From the cell containing the given text, extract its center point as [X, Y] coordinate. 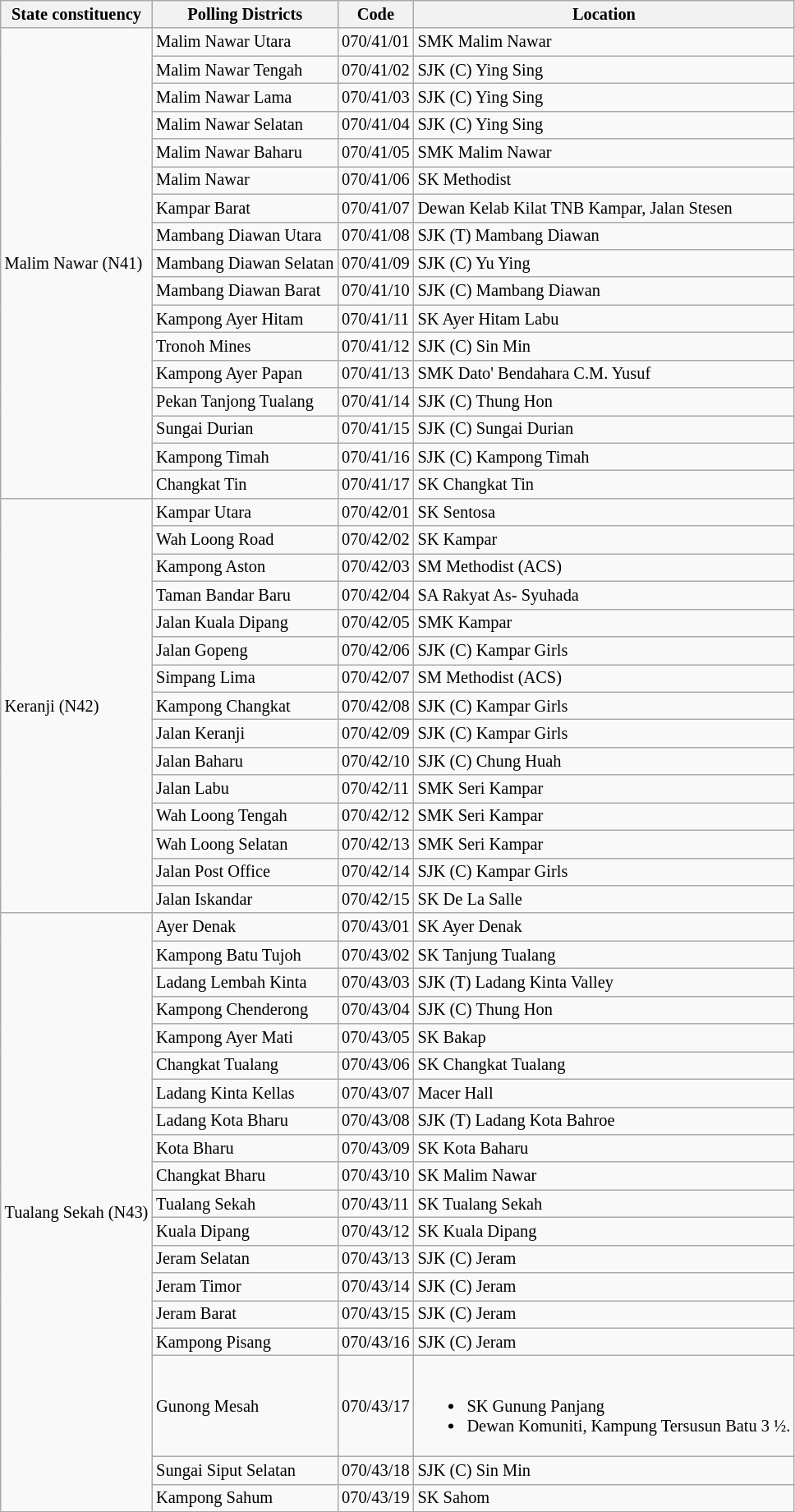
070/43/07 [375, 1093]
State constituency [76, 14]
Mambang Diawan Barat [245, 291]
SJK (C) Sungai Durian [604, 429]
SK Malim Nawar [604, 1176]
070/42/12 [375, 816]
Location [604, 14]
SJK (C) Chung Huah [604, 761]
SJK (T) Mambang Diawan [604, 236]
070/43/06 [375, 1065]
070/43/13 [375, 1259]
Sungai Siput Selatan [245, 1470]
070/42/04 [375, 595]
070/41/02 [375, 70]
SK Ayer Hitam Labu [604, 319]
Jalan Keranji [245, 733]
070/43/14 [375, 1287]
Tronoh Mines [245, 346]
070/41/08 [375, 236]
Kampar Barat [245, 208]
SK Bakap [604, 1038]
070/43/05 [375, 1038]
070/41/13 [375, 374]
Changkat Tin [245, 484]
Malim Nawar [245, 180]
Tualang Sekah (N43) [76, 1212]
070/41/06 [375, 180]
SJK (T) Ladang Kota Bahroe [604, 1121]
Malim Nawar Tengah [245, 70]
Jalan Labu [245, 789]
Code [375, 14]
Kampong Ayer Hitam [245, 319]
SK Gunung PanjangDewan Komuniti, Kampung Tersusun Batu 3 ½. [604, 1406]
070/42/03 [375, 567]
Ayer Denak [245, 927]
070/43/19 [375, 1498]
070/43/04 [375, 1010]
070/43/01 [375, 927]
Jeram Barat [245, 1314]
Tualang Sekah [245, 1204]
Jalan Gopeng [245, 650]
Kampong Changkat [245, 706]
070/43/17 [375, 1406]
070/42/14 [375, 872]
SMK Kampar [604, 623]
070/42/05 [375, 623]
070/42/01 [375, 512]
SK Kampar [604, 540]
Mambang Diawan Utara [245, 236]
Polling Districts [245, 14]
Kampong Chenderong [245, 1010]
SK Kota Baharu [604, 1148]
070/43/09 [375, 1148]
Kampar Utara [245, 512]
SK Methodist [604, 180]
070/43/10 [375, 1176]
Macer Hall [604, 1093]
Malim Nawar Lama [245, 97]
Pekan Tanjong Tualang [245, 402]
Changkat Bharu [245, 1176]
Jalan Kuala Dipang [245, 623]
070/41/05 [375, 153]
070/42/02 [375, 540]
070/43/02 [375, 955]
070/42/08 [375, 706]
SJK (C) Mambang Diawan [604, 291]
Taman Bandar Baru [245, 595]
Jeram Timor [245, 1287]
Keranji (N42) [76, 705]
070/41/15 [375, 429]
SK Changkat Tin [604, 484]
SK Ayer Denak [604, 927]
Ladang Lembah Kinta [245, 982]
070/43/16 [375, 1342]
070/42/11 [375, 789]
SA Rakyat As- Syuhada [604, 595]
070/43/03 [375, 982]
Kampong Ayer Mati [245, 1038]
Jeram Selatan [245, 1259]
Kampong Ayer Papan [245, 374]
SK De La Salle [604, 899]
Wah Loong Tengah [245, 816]
070/41/01 [375, 42]
Kampong Batu Tujoh [245, 955]
070/41/17 [375, 484]
070/43/08 [375, 1121]
Sungai Durian [245, 429]
070/42/13 [375, 844]
Mambang Diawan Selatan [245, 263]
Malim Nawar Selatan [245, 125]
SJK (C) Kampong Timah [604, 457]
070/43/18 [375, 1470]
Jalan Post Office [245, 872]
Wah Loong Selatan [245, 844]
SJK (T) Ladang Kinta Valley [604, 982]
SK Kuala Dipang [604, 1231]
Kota Bharu [245, 1148]
070/41/12 [375, 346]
070/43/11 [375, 1204]
SJK (C) Yu Ying [604, 263]
070/41/04 [375, 125]
Malim Nawar (N41) [76, 263]
Jalan Baharu [245, 761]
070/42/15 [375, 899]
070/42/09 [375, 733]
070/41/10 [375, 291]
Changkat Tualang [245, 1065]
070/42/07 [375, 678]
070/41/14 [375, 402]
070/42/10 [375, 761]
070/41/03 [375, 97]
070/41/11 [375, 319]
SK Sahom [604, 1498]
SK Tanjung Tualang [604, 955]
Ladang Kota Bharu [245, 1121]
Kampong Timah [245, 457]
070/43/15 [375, 1314]
Malim Nawar Baharu [245, 153]
070/43/12 [375, 1231]
Kampong Sahum [245, 1498]
SK Tualang Sekah [604, 1204]
Simpang Lima [245, 678]
SK Sentosa [604, 512]
Kuala Dipang [245, 1231]
070/41/16 [375, 457]
SMK Dato' Bendahara C.M. Yusuf [604, 374]
070/42/06 [375, 650]
Jalan Iskandar [245, 899]
Kampong Pisang [245, 1342]
070/41/09 [375, 263]
070/41/07 [375, 208]
Wah Loong Road [245, 540]
Malim Nawar Utara [245, 42]
Gunong Mesah [245, 1406]
Dewan Kelab Kilat TNB Kampar, Jalan Stesen [604, 208]
Ladang Kinta Kellas [245, 1093]
SK Changkat Tualang [604, 1065]
Kampong Aston [245, 567]
